Detect which cell encompasses the target text, then output its (X, Y) center coordinate. 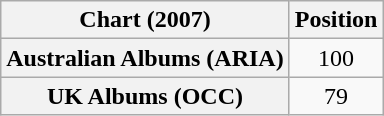
Australian Albums (ARIA) (145, 58)
79 (336, 96)
UK Albums (OCC) (145, 96)
100 (336, 58)
Chart (2007) (145, 20)
Position (336, 20)
